Return (x, y) of the center of cell containing provided text 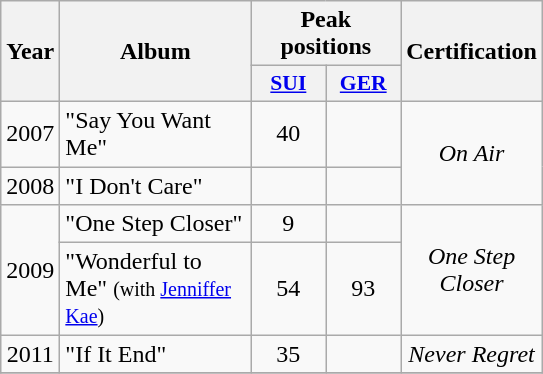
Certification (472, 52)
"One Step Closer" (156, 224)
Album (156, 52)
SUI (288, 84)
35 (288, 354)
2009 (30, 270)
Peak positions (326, 34)
"If It End" (156, 354)
2007 (30, 134)
54 (288, 289)
On Air (472, 152)
Year (30, 52)
93 (364, 289)
40 (288, 134)
One Step Closer (472, 270)
2011 (30, 354)
"I Don't Care" (156, 185)
"Wonderful to Me" (with Jenniffer Kae) (156, 289)
Never Regret (472, 354)
"Say You Want Me" (156, 134)
2008 (30, 185)
GER (364, 84)
9 (288, 224)
